Provide the (X, Y) coordinate of the cell's center where the given text is located.  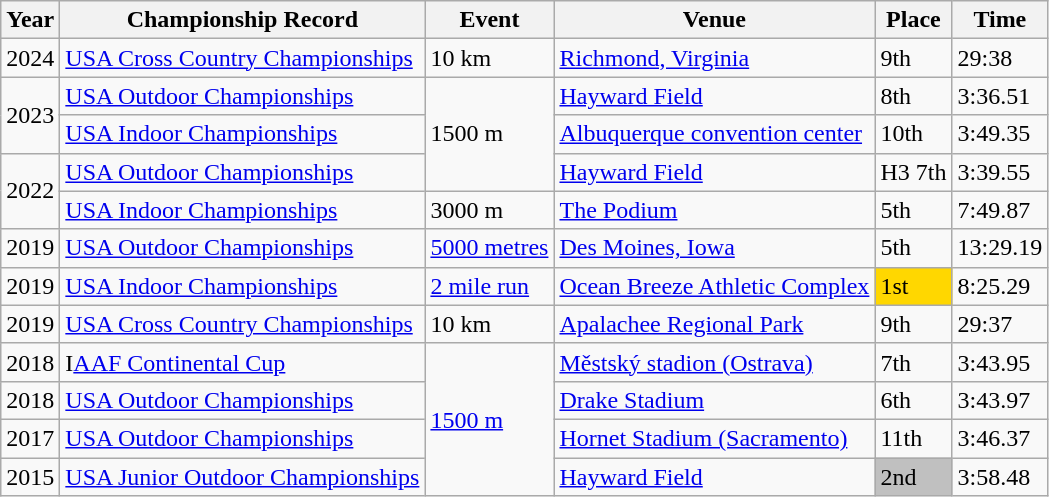
11th (914, 438)
Ocean Breeze Athletic Complex (714, 286)
2022 (30, 191)
Event (490, 20)
IAAF Continental Cup (242, 362)
8th (914, 96)
Hornet Stadium (Sacramento) (714, 438)
Year (30, 20)
Apalachee Regional Park (714, 324)
Time (1000, 20)
H3 7th (914, 172)
Albuquerque convention center (714, 134)
Championship Record (242, 20)
2017 (30, 438)
2023 (30, 115)
Drake Stadium (714, 400)
7th (914, 362)
3:43.97 (1000, 400)
3:58.48 (1000, 477)
Des Moines, Iowa (714, 248)
Venue (714, 20)
10th (914, 134)
2015 (30, 477)
2 mile run (490, 286)
3:43.95 (1000, 362)
Městský stadion (Ostrava) (714, 362)
6th (914, 400)
1st (914, 286)
USA Junior Outdoor Championships (242, 477)
Place (914, 20)
2024 (30, 58)
3000 m (490, 210)
3:39.55 (1000, 172)
2nd (914, 477)
The Podium (714, 210)
13:29.19 (1000, 248)
3:46.37 (1000, 438)
7:49.87 (1000, 210)
3:49.35 (1000, 134)
29:37 (1000, 324)
29:38 (1000, 58)
3:36.51 (1000, 96)
8:25.29 (1000, 286)
5000 metres (490, 248)
Richmond, Virginia (714, 58)
